Determine the (x, y) coordinate at the center of the cell enclosing the given text.  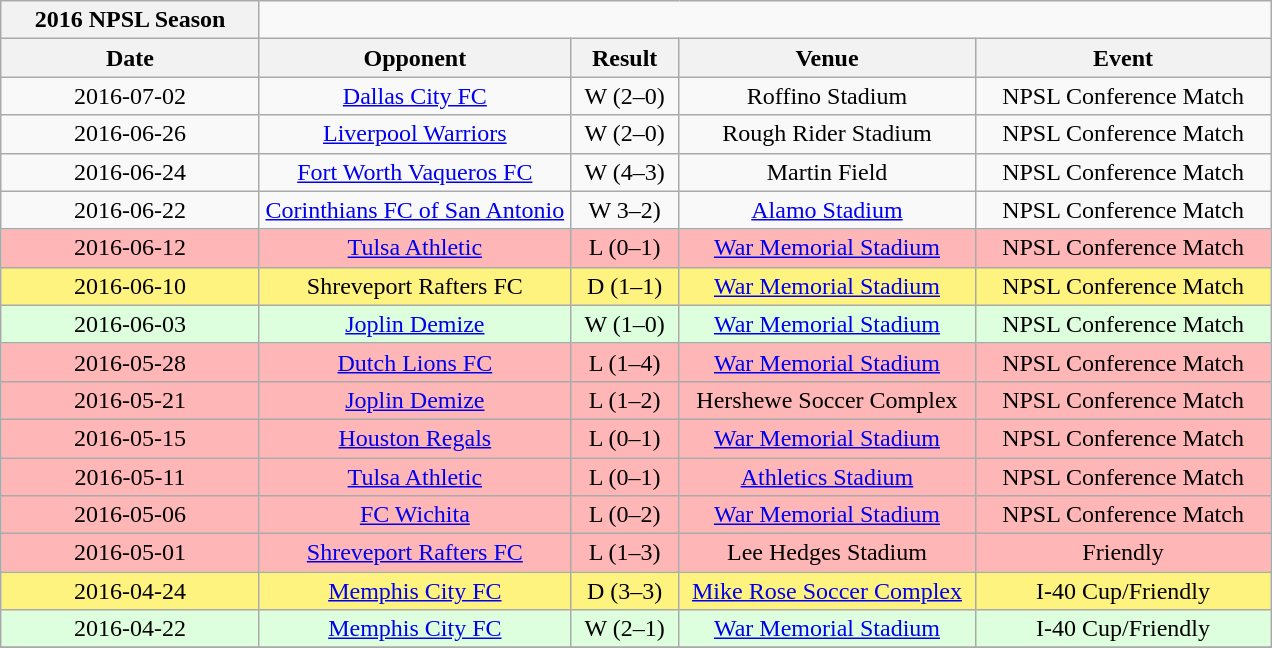
FC Wichita (414, 515)
Dutch Lions FC (414, 362)
L (1–3) (624, 553)
2016-05-01 (130, 553)
Liverpool Warriors (414, 134)
2016-05-06 (130, 515)
2016-06-24 (130, 172)
Date (130, 58)
Martin Field (827, 172)
2016-05-11 (130, 477)
2016-07-02 (130, 96)
Mike Rose Soccer Complex (827, 591)
L (1–2) (624, 400)
Event (1123, 58)
Athletics Stadium (827, 477)
Dallas City FC (414, 96)
2016-04-22 (130, 629)
Friendly (1123, 553)
Opponent (414, 58)
W 3–2) (624, 210)
2016-06-03 (130, 324)
Roffino Stadium (827, 96)
D (1–1) (624, 286)
2016-06-12 (130, 248)
Houston Regals (414, 438)
2016 NPSL Season (130, 20)
2016-05-21 (130, 400)
2016-05-15 (130, 438)
Rough Rider Stadium (827, 134)
L (1–4) (624, 362)
Hershewe Soccer Complex (827, 400)
2016-04-24 (130, 591)
L (0–2) (624, 515)
Result (624, 58)
2016-06-10 (130, 286)
Corinthians FC of San Antonio (414, 210)
2016-05-28 (130, 362)
2016-06-22 (130, 210)
Fort Worth Vaqueros FC (414, 172)
Venue (827, 58)
W (1–0) (624, 324)
Lee Hedges Stadium (827, 553)
W (2–1) (624, 629)
W (4–3) (624, 172)
D (3–3) (624, 591)
Alamo Stadium (827, 210)
2016-06-26 (130, 134)
